Provide the (x, y) coordinate of the cell's center where the given text is located.  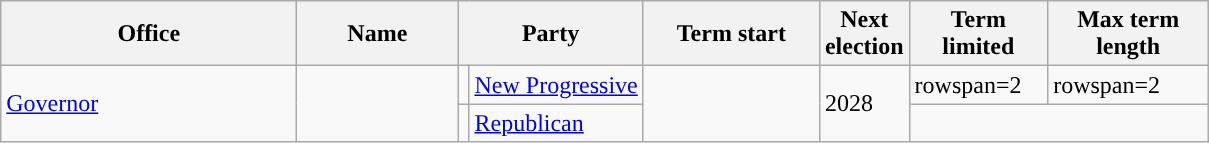
Next election (864, 34)
Name (378, 34)
Republican (556, 123)
2028 (864, 104)
Office (149, 34)
Party (550, 34)
Max term length (1128, 34)
Term start (731, 34)
Governor (149, 104)
New Progressive (556, 85)
Term limited (978, 34)
